Determine the (x, y) coordinate at the center of the cell enclosing the given text.  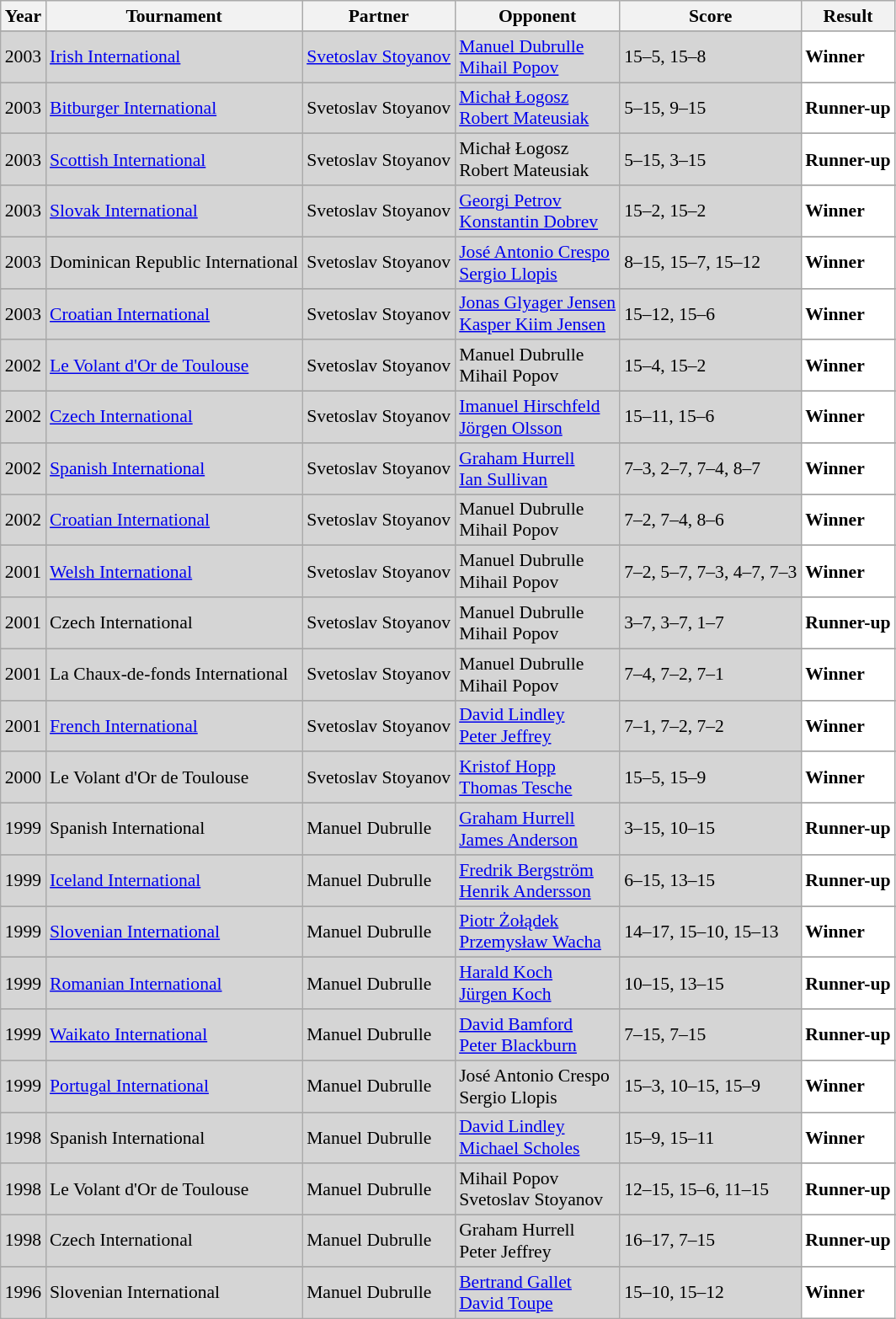
Scottish International (173, 160)
Harald Koch Jürgen Koch (537, 984)
15–5, 15–8 (711, 57)
Graham Hurrell Ian Sullivan (537, 468)
La Chaux-de-fonds International (173, 674)
Romanian International (173, 984)
Iceland International (173, 881)
Dominican Republic International (173, 263)
15–2, 15–2 (711, 211)
Fredrik Bergström Henrik Andersson (537, 881)
12–15, 15–6, 11–15 (711, 1189)
7–3, 2–7, 7–4, 8–7 (711, 468)
Result (847, 16)
Imanuel Hirschfeld Jörgen Olsson (537, 418)
Kristof Hopp Thomas Tesche (537, 778)
Mihail Popov Svetoslav Stoyanov (537, 1189)
15–3, 10–15, 15–9 (711, 1087)
7–4, 7–2, 7–1 (711, 674)
Jonas Glyager Jensen Kasper Kiim Jensen (537, 313)
10–15, 13–15 (711, 984)
15–11, 15–6 (711, 418)
15–5, 15–9 (711, 778)
David Bamford Peter Blackburn (537, 1034)
Irish International (173, 57)
Tournament (173, 16)
7–2, 5–7, 7–3, 4–7, 7–3 (711, 571)
7–1, 7–2, 7–2 (711, 726)
Welsh International (173, 571)
Portugal International (173, 1087)
15–10, 15–12 (711, 1292)
7–15, 7–15 (711, 1034)
Bertrand Gallet David Toupe (537, 1292)
Graham Hurrell James Anderson (537, 829)
French International (173, 726)
7–2, 7–4, 8–6 (711, 521)
6–15, 13–15 (711, 881)
3–15, 10–15 (711, 829)
Opponent (537, 16)
Bitburger International (173, 108)
Georgi Petrov Konstantin Dobrev (537, 211)
David Lindley Michael Scholes (537, 1137)
15–4, 15–2 (711, 366)
16–17, 7–15 (711, 1242)
Partner (379, 16)
15–9, 15–11 (711, 1137)
2000 (24, 778)
Score (711, 16)
8–15, 15–7, 15–12 (711, 263)
David Lindley Peter Jeffrey (537, 726)
15–12, 15–6 (711, 313)
1996 (24, 1292)
5–15, 9–15 (711, 108)
Piotr Żołądek Przemysław Wacha (537, 932)
3–7, 3–7, 1–7 (711, 623)
Graham Hurrell Peter Jeffrey (537, 1242)
Year (24, 16)
14–17, 15–10, 15–13 (711, 932)
Slovak International (173, 211)
Waikato International (173, 1034)
5–15, 3–15 (711, 160)
